Identify which cell holds the provided text, then report its (x, y) central coordinate. 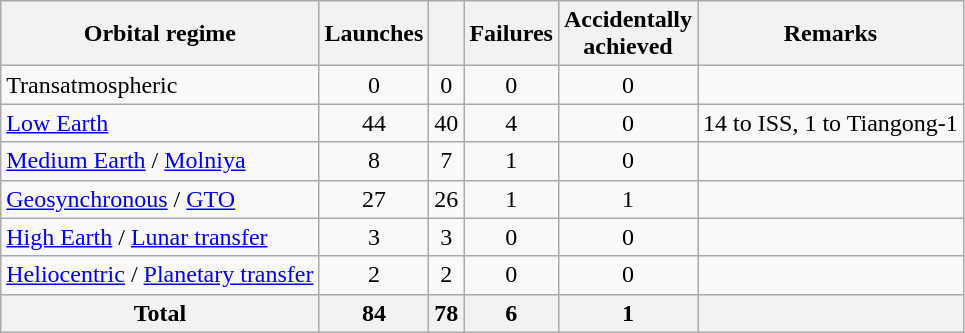
40 (446, 123)
Failures (512, 34)
4 (512, 123)
Heliocentric / Planetary transfer (160, 275)
8 (374, 161)
Total (160, 313)
Launches (374, 34)
High Earth / Lunar transfer (160, 237)
Transatmospheric (160, 85)
Low Earth (160, 123)
Remarks (831, 34)
84 (374, 313)
Geosynchronous / GTO (160, 199)
14 to ISS, 1 to Tiangong-1 (831, 123)
Accidentallyachieved (628, 34)
78 (446, 313)
Orbital regime (160, 34)
26 (446, 199)
7 (446, 161)
44 (374, 123)
6 (512, 313)
Medium Earth / Molniya (160, 161)
27 (374, 199)
